Locate the cell with the specified text and output its [X, Y] center coordinate. 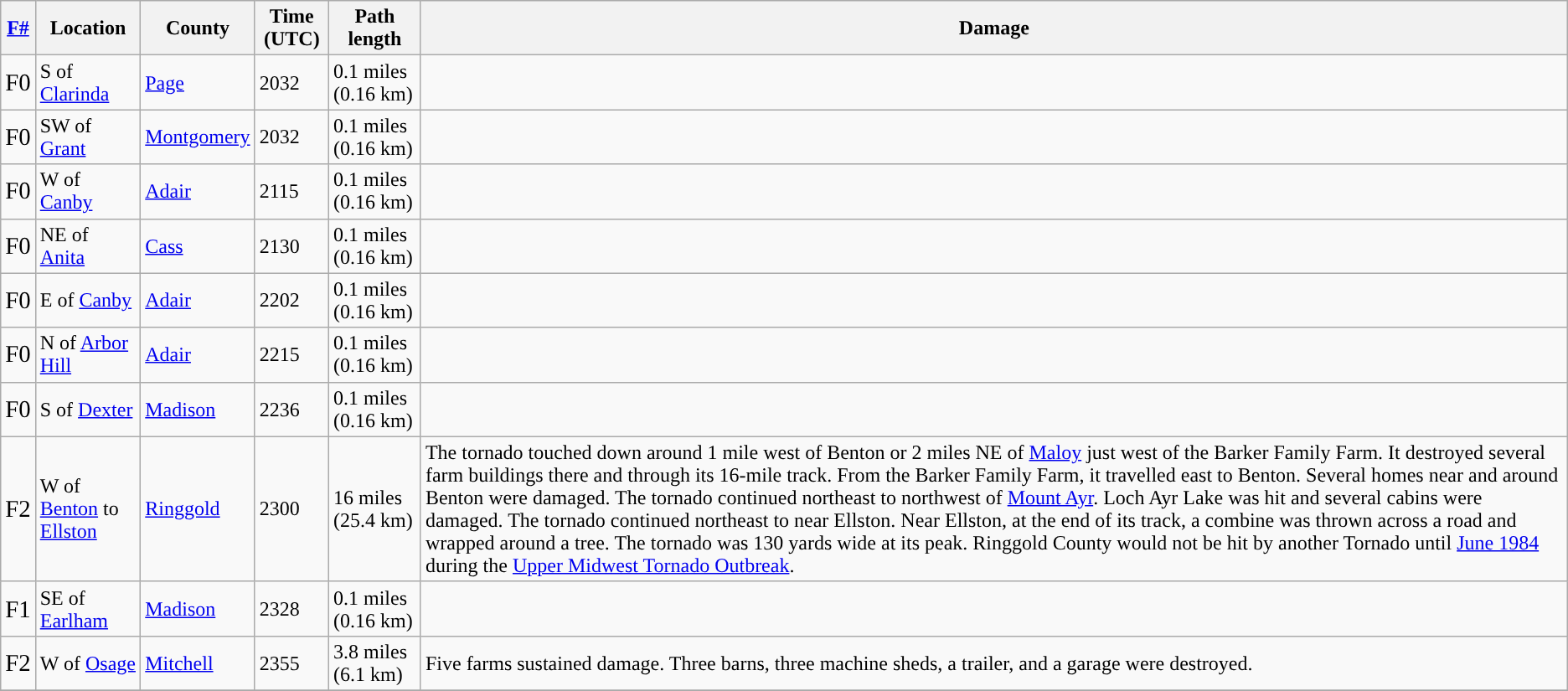
2215 [291, 355]
S of Clarinda [88, 82]
W of Canby [88, 191]
Time (UTC) [291, 28]
E of Canby [88, 300]
NE of Anita [88, 246]
2300 [291, 509]
2202 [291, 300]
SW of Grant [88, 137]
Montgomery [198, 137]
Page [198, 82]
SE of Earlham [88, 608]
Five farms sustained damage. Three barns, three machine sheds, a trailer, and a garage were destroyed. [993, 663]
Location [88, 28]
2236 [291, 409]
3.8 miles (6.1 km) [374, 663]
Ringgold [198, 509]
Path length [374, 28]
W of Osage [88, 663]
2355 [291, 663]
F# [18, 28]
Mitchell [198, 663]
N of Arbor Hill [88, 355]
Cass [198, 246]
Damage [993, 28]
W of Benton to Ellston [88, 509]
16 miles (25.4 km) [374, 509]
S of Dexter [88, 409]
2328 [291, 608]
F1 [18, 608]
2130 [291, 246]
2115 [291, 191]
County [198, 28]
